Scan for the cell matching the given text and deliver its [X, Y] coordinate at center. 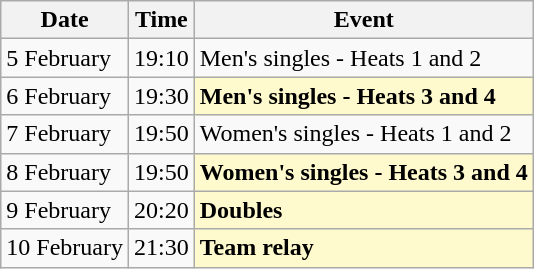
21:30 [161, 248]
9 February [65, 210]
Women's singles - Heats 3 and 4 [364, 172]
19:10 [161, 58]
6 February [65, 96]
Doubles [364, 210]
8 February [65, 172]
7 February [65, 134]
20:20 [161, 210]
Event [364, 20]
Team relay [364, 248]
Date [65, 20]
5 February [65, 58]
Men's singles - Heats 1 and 2 [364, 58]
10 February [65, 248]
19:30 [161, 96]
Time [161, 20]
Men's singles - Heats 3 and 4 [364, 96]
Women's singles - Heats 1 and 2 [364, 134]
